Return [x, y] of the center of cell containing provided text 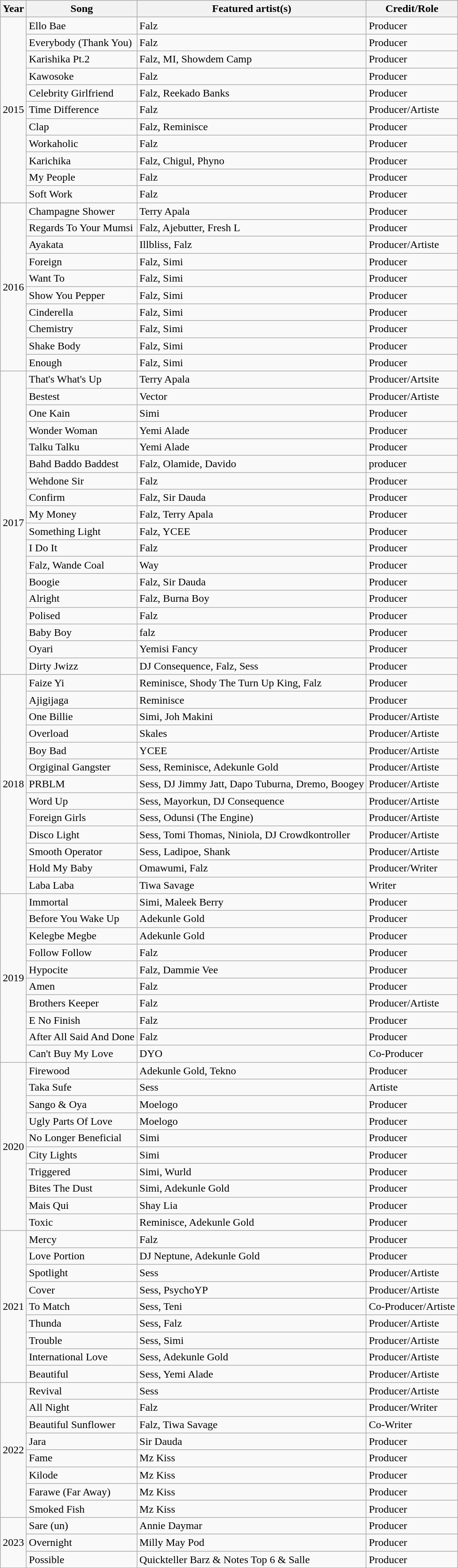
Kawosoke [82, 76]
One Kain [82, 413]
Wehdone Sir [82, 480]
Boy Bad [82, 751]
Kelegbe Megbe [82, 936]
Karishika Pt.2 [82, 59]
After All Said And Done [82, 1037]
Ugly Parts Of Love [82, 1121]
Word Up [82, 801]
Orgiginal Gangster [82, 767]
Annie Daymar [252, 1525]
Immortal [82, 902]
Sango & Oya [82, 1104]
Laba Laba [82, 885]
Want To [82, 279]
Simi, Maleek Berry [252, 902]
To Match [82, 1307]
Regards To Your Mumsi [82, 228]
DJ Consequence, Falz, Sess [252, 666]
Workaholic [82, 143]
Taka Sufe [82, 1088]
Falz, YCEE [252, 531]
Bestest [82, 396]
Writer [412, 885]
Sare (un) [82, 1525]
Bites The Dust [82, 1189]
Sess, Teni [252, 1307]
Beautiful Sunflower [82, 1425]
Sess, Ladipoe, Shank [252, 852]
Bahd Baddo Baddest [82, 464]
Falz, Tiwa Savage [252, 1425]
Cover [82, 1290]
Sess, Odunsi (The Engine) [252, 818]
My Money [82, 515]
Everybody (Thank You) [82, 43]
Love Portion [82, 1256]
Thunda [82, 1324]
Reminisce, Adekunle Gold [252, 1222]
Adekunle Gold, Tekno [252, 1071]
Omawumi, Falz [252, 868]
Reminisce [252, 700]
Falz, Reekado Banks [252, 93]
Ajigijaga [82, 700]
Confirm [82, 498]
Faize Yi [82, 683]
Simi, Joh Makini [252, 716]
Show You Pepper [82, 295]
Jara [82, 1441]
Falz, Olamide, Davido [252, 464]
Sess, DJ Jimmy Jatt, Dapo Tuburna, Dremo, Boogey [252, 784]
Toxic [82, 1222]
E No Finish [82, 1020]
Oyari [82, 649]
Mercy [82, 1239]
Sess, Tomi Thomas, Niniola, DJ Crowdkontroller [252, 835]
Sess, Simi [252, 1340]
Champagne Shower [82, 211]
Before You Wake Up [82, 919]
Cinderella [82, 312]
Alright [82, 599]
2015 [13, 110]
Sess, Yemi Alade [252, 1374]
Firewood [82, 1071]
My People [82, 177]
Amen [82, 986]
falz [252, 632]
Milly May Pod [252, 1542]
Co-Writer [412, 1425]
No Longer Beneficial [82, 1138]
Wonder Woman [82, 430]
Sess, Mayorkun, DJ Consequence [252, 801]
2020 [13, 1147]
2018 [13, 784]
Clap [82, 127]
Sess, Adekunle Gold [252, 1357]
Something Light [82, 531]
PRBLM [82, 784]
Spotlight [82, 1273]
2023 [13, 1542]
Quickteller Barz & Notes Top 6 & Salle [252, 1559]
Reminisce, Shody The Turn Up King, Falz [252, 683]
Falz, Dammie Vee [252, 969]
Vector [252, 396]
Sess, Falz [252, 1324]
Sess, PsychoYP [252, 1290]
Falz, MI, Showdem Camp [252, 59]
Sess, Reminisce, Adekunle Gold [252, 767]
Falz, Reminisce [252, 127]
Skales [252, 733]
Polised [82, 616]
Possible [82, 1559]
Producer/Artsite [412, 379]
Disco Light [82, 835]
Illbliss, Falz [252, 245]
That's What's Up [82, 379]
Can't Buy My Love [82, 1054]
Shay Lia [252, 1205]
Falz, Ajebutter, Fresh L [252, 228]
Kilode [82, 1475]
Artiste [412, 1088]
Brothers Keeper [82, 1003]
Overnight [82, 1542]
producer [412, 464]
International Love [82, 1357]
Way [252, 565]
2022 [13, 1450]
Simi, Adekunle Gold [252, 1189]
City Lights [82, 1155]
Credit/Role [412, 9]
Soft Work [82, 194]
Smoked Fish [82, 1509]
Baby Boy [82, 632]
Talku Talku [82, 447]
Celebrity Girlfriend [82, 93]
2016 [13, 287]
DYO [252, 1054]
2021 [13, 1306]
DJ Neptune, Adekunle Gold [252, 1256]
Simi, Wurld [252, 1172]
Hold My Baby [82, 868]
Foreign [82, 262]
Falz, Burna Boy [252, 599]
Ello Bae [82, 26]
Yemisi Fancy [252, 649]
Falz, Terry Apala [252, 515]
Trouble [82, 1340]
Tiwa Savage [252, 885]
Time Difference [82, 110]
Ayakata [82, 245]
Fame [82, 1458]
Co-Producer [412, 1054]
Dirty Jwizz [82, 666]
Karichika [82, 160]
2019 [13, 978]
Smooth Operator [82, 852]
Co-Producer/Artiste [412, 1307]
Sir Dauda [252, 1441]
YCEE [252, 751]
Mais Qui [82, 1205]
Chemistry [82, 329]
Year [13, 9]
Shake Body [82, 346]
All Night [82, 1408]
Overload [82, 733]
Falz, Wande Coal [82, 565]
Farawe (Far Away) [82, 1492]
2017 [13, 523]
Featured artist(s) [252, 9]
Triggered [82, 1172]
Foreign Girls [82, 818]
Beautiful [82, 1374]
Hypocite [82, 969]
Boogie [82, 582]
I Do It [82, 548]
Enough [82, 363]
Follow Follow [82, 952]
Song [82, 9]
One Billie [82, 716]
Falz, Chigul, Phyno [252, 160]
Revival [82, 1391]
